Detect which cell encompasses the target text, then output its (x, y) center coordinate. 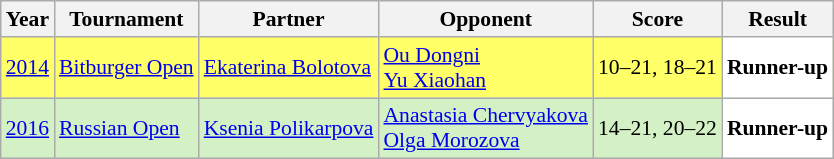
Ou Dongni Yu Xiaohan (486, 68)
2016 (28, 128)
Ksenia Polikarpova (289, 128)
14–21, 20–22 (658, 128)
Tournament (126, 19)
Bitburger Open (126, 68)
Year (28, 19)
Anastasia Chervyakova Olga Morozova (486, 128)
Opponent (486, 19)
Ekaterina Bolotova (289, 68)
Russian Open (126, 128)
Result (778, 19)
Score (658, 19)
2014 (28, 68)
Partner (289, 19)
10–21, 18–21 (658, 68)
